Find where the given text appears and provide that cell's center as (x, y) coordinate. 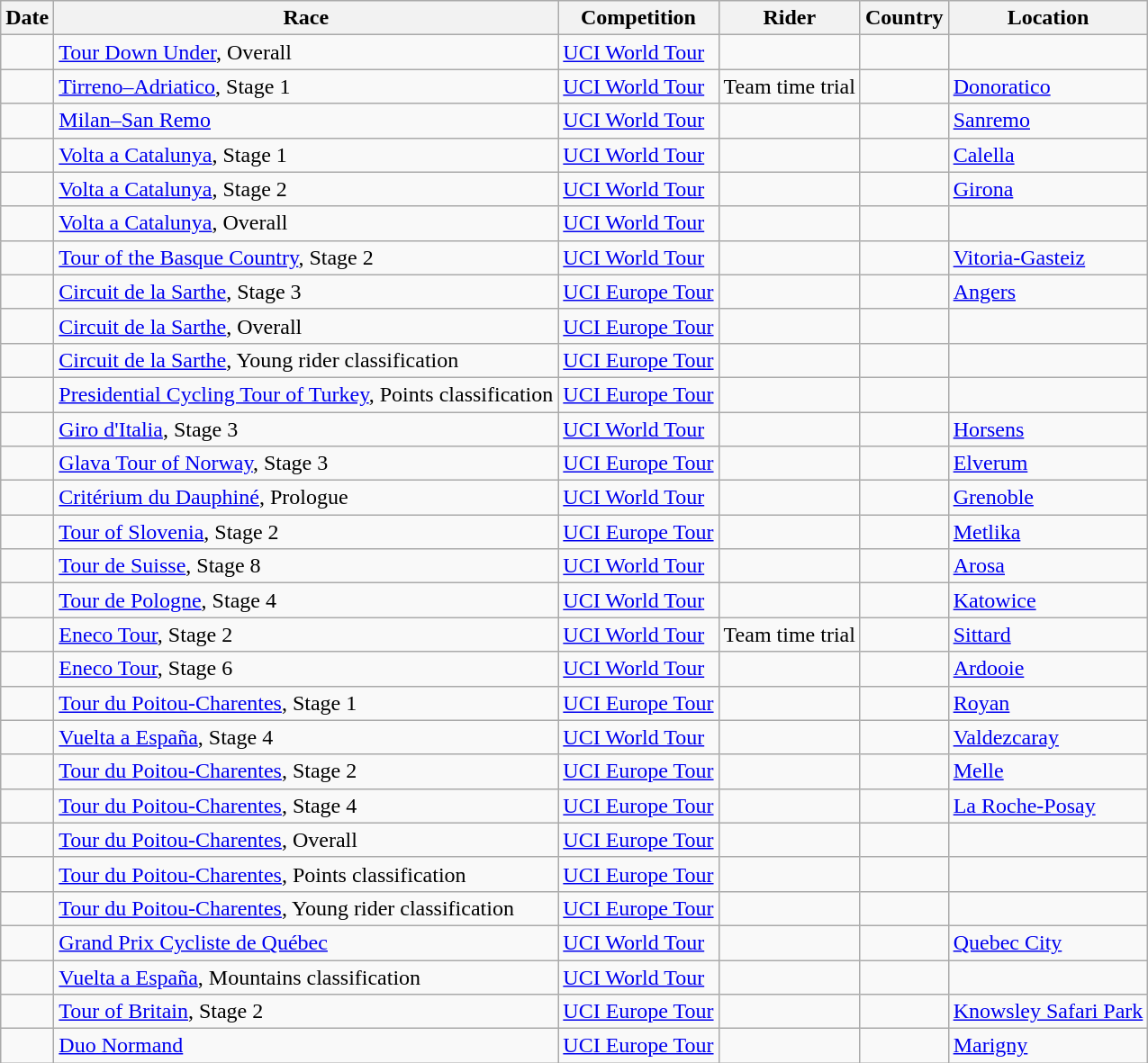
Girona (1048, 189)
Country (904, 18)
Valdezcaray (1048, 737)
Eneco Tour, Stage 2 (306, 635)
Tour de Pologne, Stage 4 (306, 600)
Tour de Suisse, Stage 8 (306, 566)
Tirreno–Adriatico, Stage 1 (306, 86)
Vitoria-Gasteiz (1048, 257)
Location (1048, 18)
Angers (1048, 292)
Marigny (1048, 1046)
Sittard (1048, 635)
Eneco Tour, Stage 6 (306, 669)
La Roche-Posay (1048, 806)
Tour of Slovenia, Stage 2 (306, 532)
Volta a Catalunya, Stage 2 (306, 189)
Tour Down Under, Overall (306, 52)
Volta a Catalunya, Overall (306, 223)
Tour du Poitou-Charentes, Points classification (306, 874)
Critérium du Dauphiné, Prologue (306, 498)
Metlika (1048, 532)
Tour du Poitou-Charentes, Stage 2 (306, 771)
Rider (789, 18)
Giro d'Italia, Stage 3 (306, 429)
Melle (1048, 771)
Race (306, 18)
Royan (1048, 703)
Arosa (1048, 566)
Glava Tour of Norway, Stage 3 (306, 464)
Quebec City (1048, 942)
Horsens (1048, 429)
Circuit de la Sarthe, Overall (306, 326)
Vuelta a España, Stage 4 (306, 737)
Grenoble (1048, 498)
Tour du Poitou-Charentes, Young rider classification (306, 908)
Ardooie (1048, 669)
Volta a Catalunya, Stage 1 (306, 155)
Tour du Poitou-Charentes, Stage 4 (306, 806)
Elverum (1048, 464)
Tour of the Basque Country, Stage 2 (306, 257)
Sanremo (1048, 121)
Katowice (1048, 600)
Circuit de la Sarthe, Stage 3 (306, 292)
Circuit de la Sarthe, Young rider classification (306, 360)
Tour du Poitou-Charentes, Overall (306, 840)
Donoratico (1048, 86)
Vuelta a España, Mountains classification (306, 977)
Competition (638, 18)
Calella (1048, 155)
Tour of Britain, Stage 2 (306, 1012)
Date (27, 18)
Tour du Poitou-Charentes, Stage 1 (306, 703)
Knowsley Safari Park (1048, 1012)
Duo Normand (306, 1046)
Grand Prix Cycliste de Québec (306, 942)
Presidential Cycling Tour of Turkey, Points classification (306, 394)
Milan–San Remo (306, 121)
